Extract the (X, Y) coordinate from the center of the cell holding the provided text.  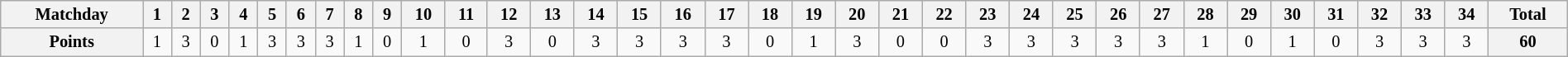
18 (771, 14)
15 (640, 14)
29 (1249, 14)
9 (387, 14)
24 (1032, 14)
27 (1161, 14)
2 (185, 14)
26 (1118, 14)
33 (1422, 14)
6 (301, 14)
28 (1206, 14)
31 (1336, 14)
8 (359, 14)
25 (1075, 14)
13 (552, 14)
19 (814, 14)
Points (72, 42)
30 (1292, 14)
11 (466, 14)
17 (726, 14)
23 (987, 14)
5 (273, 14)
10 (423, 14)
Matchday (72, 14)
14 (595, 14)
22 (944, 14)
7 (329, 14)
32 (1379, 14)
4 (243, 14)
21 (901, 14)
Total (1528, 14)
12 (509, 14)
16 (683, 14)
20 (857, 14)
60 (1528, 42)
34 (1467, 14)
